Detect which cell encompasses the target text, then output its (x, y) center coordinate. 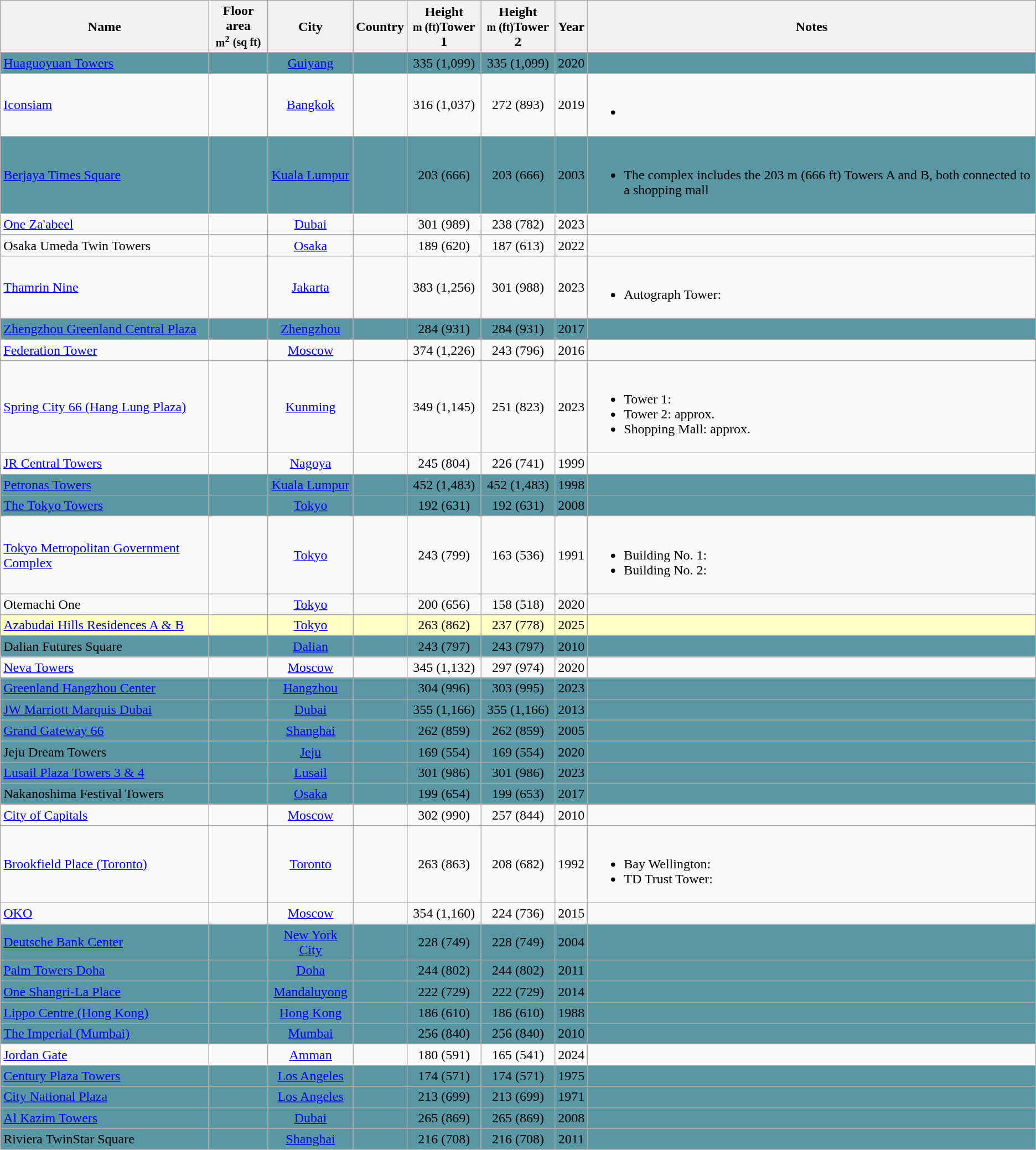
Heightm (ft)Tower 1 (444, 27)
2025 (571, 625)
251 (823) (518, 406)
2005 (571, 731)
349 (1,145) (444, 406)
Zhengzhou Greenland Central Plaza (105, 329)
Country (380, 27)
One Za'abeel (105, 224)
Otemachi One (105, 604)
303 (995) (518, 688)
165 (541) (518, 1055)
Zhengzhou (310, 329)
Riviera TwinStar Square (105, 1139)
Hong Kong (310, 1013)
Jeju (310, 752)
Mumbai (310, 1034)
Floor aream2 (sq ft) (238, 27)
374 (1,226) (444, 350)
Thamrin Nine (105, 287)
Nagoya (310, 464)
Bay Wellington: TD Trust Tower: (812, 864)
1971 (571, 1097)
Tower 1: Tower 2: approx. Shopping Mall: approx. (812, 406)
Doha (310, 971)
1975 (571, 1076)
Nakanoshima Festival Towers (105, 794)
Guiyang (310, 63)
237 (778) (518, 625)
200 (656) (444, 604)
Berjaya Times Square (105, 175)
Deutsche Bank Center (105, 942)
163 (536) (518, 555)
Year (571, 27)
The Imperial (Mumbai) (105, 1034)
2019 (571, 105)
Lippo Centre (Hong Kong) (105, 1013)
Jordan Gate (105, 1055)
New York City (310, 942)
Heightm (ft)Tower 2 (518, 27)
245 (804) (444, 464)
345 (1,132) (444, 667)
2024 (571, 1055)
263 (863) (444, 864)
Name (105, 27)
Toronto (310, 864)
Brookfield Place (Toronto) (105, 864)
Federation Tower (105, 350)
Spring City 66 (Hang Lung Plaza) (105, 406)
Neva Towers (105, 667)
304 (996) (444, 688)
JR Central Towers (105, 464)
Dalian (310, 646)
Jeju Dream Towers (105, 752)
263 (862) (444, 625)
Dalian Futures Square (105, 646)
Palm Towers Doha (105, 971)
1991 (571, 555)
301 (988) (518, 287)
The complex includes the 203 m (666 ft) Towers A and B, both connected to a shopping mall (812, 175)
199 (653) (518, 794)
272 (893) (518, 105)
The Tokyo Towers (105, 506)
2014 (571, 992)
189 (620) (444, 245)
Mandaluyong (310, 992)
OKO (105, 914)
187 (613) (518, 245)
158 (518) (518, 604)
180 (591) (444, 1055)
257 (844) (518, 815)
1988 (571, 1013)
2016 (571, 350)
243 (799) (444, 555)
City of Capitals (105, 815)
224 (736) (518, 914)
Kunming (310, 406)
Century Plaza Towers (105, 1076)
Lusail Plaza Towers 3 & 4 (105, 773)
Osaka Umeda Twin Towers (105, 245)
243 (796) (518, 350)
2013 (571, 709)
302 (990) (444, 815)
2015 (571, 914)
Iconsiam (105, 105)
2004 (571, 942)
354 (1,160) (444, 914)
One Shangri-La Place (105, 992)
Tokyo Metropolitan Government Complex (105, 555)
Building No. 1: Building No. 2: (812, 555)
Autograph Tower: (812, 287)
383 (1,256) (444, 287)
Bangkok (310, 105)
1999 (571, 464)
Hangzhou (310, 688)
Azabudai Hills Residences A & B (105, 625)
Huaguoyuan Towers (105, 63)
199 (654) (444, 794)
Lusail (310, 773)
297 (974) (518, 667)
Greenland Hangzhou Center (105, 688)
226 (741) (518, 464)
Petronas Towers (105, 485)
JW Marriott Marquis Dubai (105, 709)
Notes (812, 27)
Amman (310, 1055)
316 (1,037) (444, 105)
2003 (571, 175)
2022 (571, 245)
208 (682) (518, 864)
Al Kazim Towers (105, 1118)
1992 (571, 864)
Jakarta (310, 287)
City (310, 27)
301 (989) (444, 224)
Grand Gateway 66 (105, 731)
238 (782) (518, 224)
1998 (571, 485)
City National Plaza (105, 1097)
